Provide the (X, Y) coordinate of the cell's center where the given text is located.  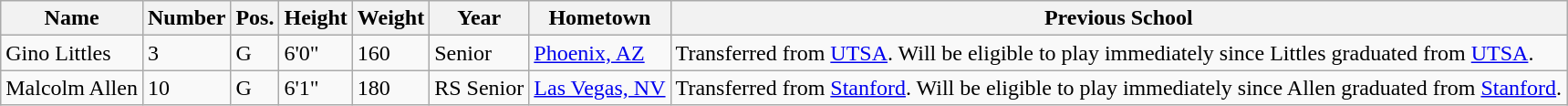
Number (186, 18)
3 (186, 53)
Weight (390, 18)
Transferred from Stanford. Will be eligible to play immediately since Allen graduated from Stanford. (1118, 88)
Name (72, 18)
10 (186, 88)
Height (316, 18)
Previous School (1118, 18)
6'0" (316, 53)
Phoenix, AZ (600, 53)
Pos. (255, 18)
RS Senior (480, 88)
Transferred from UTSA. Will be eligible to play immediately since Littles graduated from UTSA. (1118, 53)
Hometown (600, 18)
6'1" (316, 88)
160 (390, 53)
180 (390, 88)
Las Vegas, NV (600, 88)
Gino Littles (72, 53)
Senior (480, 53)
Malcolm Allen (72, 88)
Year (480, 18)
